Scan for the cell matching the given text and deliver its (X, Y) coordinate at center. 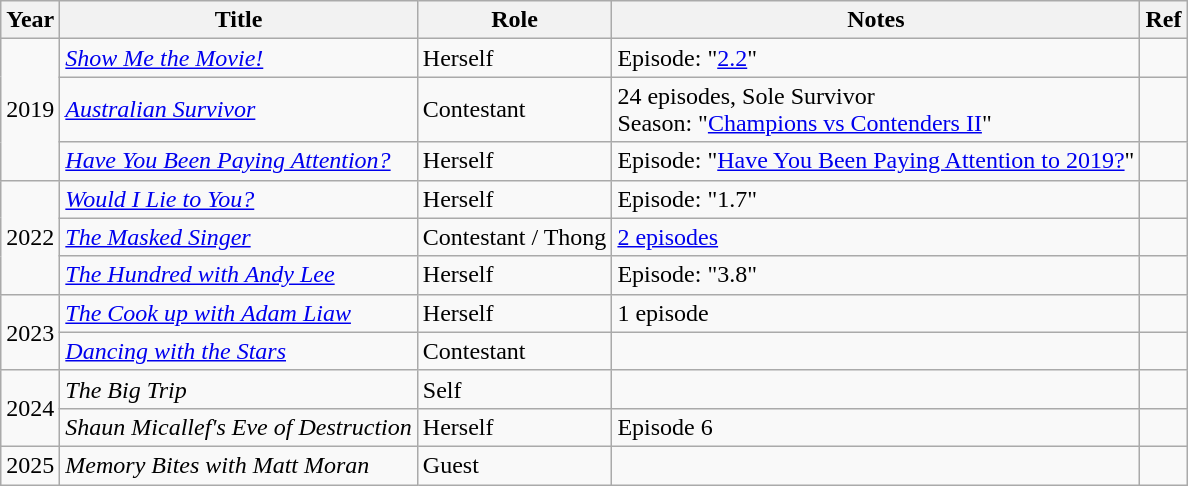
Self (514, 389)
Memory Bites with Matt Moran (238, 465)
2019 (30, 110)
Notes (876, 20)
2023 (30, 332)
Contestant / Thong (514, 237)
Dancing with the Stars (238, 351)
Episode: "3.8" (876, 275)
1 episode (876, 313)
Title (238, 20)
2024 (30, 408)
2 episodes (876, 237)
The Big Trip (238, 389)
The Cook up with Adam Liaw (238, 313)
Have You Been Paying Attention? (238, 161)
2022 (30, 237)
Would I Lie to You? (238, 199)
Episode: "Have You Been Paying Attention to 2019?" (876, 161)
2025 (30, 465)
Episode: "1.7" (876, 199)
Year (30, 20)
Role (514, 20)
Guest (514, 465)
The Masked Singer (238, 237)
Shaun Micallef's Eve of Destruction (238, 427)
Australian Survivor (238, 110)
Episode 6 (876, 427)
Ref (1164, 20)
Show Me the Movie! (238, 58)
The Hundred with Andy Lee (238, 275)
24 episodes, Sole Survivor Season: "Champions vs Contenders II" (876, 110)
Episode: "2.2" (876, 58)
